Determine the [x, y] coordinate at the center of the cell enclosing the given text.  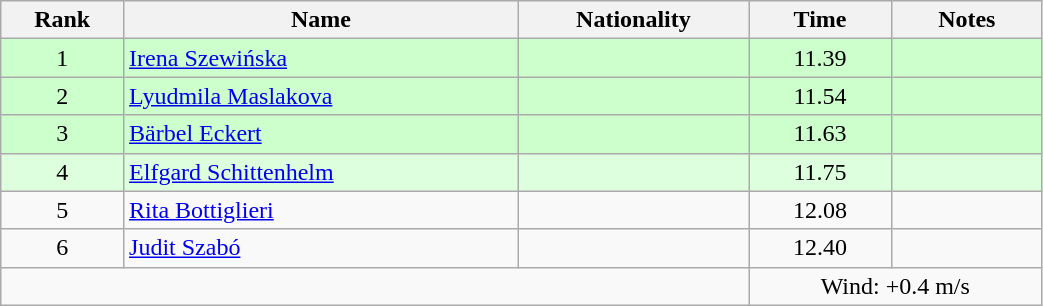
Lyudmila Maslakova [322, 96]
11.39 [820, 58]
12.40 [820, 248]
2 [62, 96]
Irena Szewińska [322, 58]
3 [62, 134]
11.63 [820, 134]
Elfgard Schittenhelm [322, 172]
5 [62, 210]
Name [322, 20]
Bärbel Eckert [322, 134]
6 [62, 248]
4 [62, 172]
12.08 [820, 210]
Time [820, 20]
11.54 [820, 96]
Rita Bottiglieri [322, 210]
11.75 [820, 172]
1 [62, 58]
Notes [967, 20]
Wind: +0.4 m/s [896, 286]
Judit Szabó [322, 248]
Rank [62, 20]
Nationality [633, 20]
